For the text-containing cell, return its midpoint in [x, y] coordinate format. 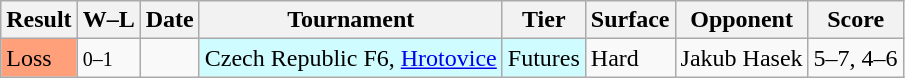
Czech Republic F6, Hrotovice [350, 58]
Score [856, 20]
Result [39, 20]
Date [170, 20]
5–7, 4–6 [856, 58]
Jakub Hasek [742, 58]
Surface [630, 20]
Loss [39, 58]
0–1 [108, 58]
Tier [544, 20]
W–L [108, 20]
Futures [544, 58]
Hard [630, 58]
Opponent [742, 20]
Tournament [350, 20]
